Return [x, y] of the center of cell containing provided text 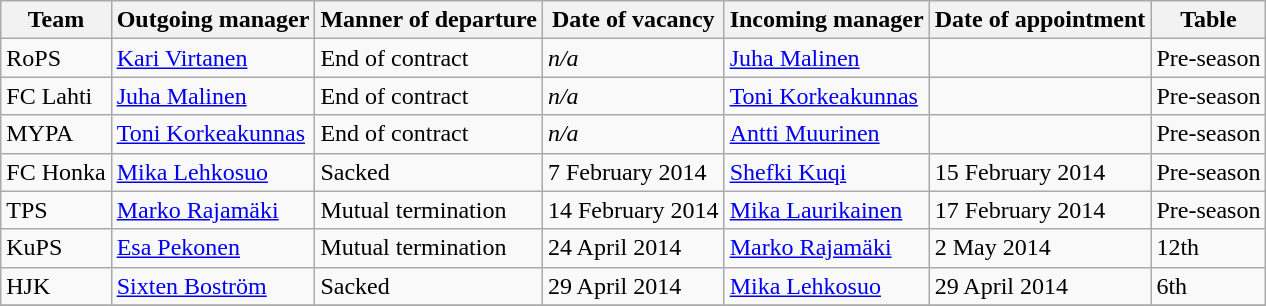
Sixten Boström [213, 286]
17 February 2014 [1040, 210]
24 April 2014 [633, 248]
14 February 2014 [633, 210]
TPS [56, 210]
FC Lahti [56, 96]
FC Honka [56, 172]
RoPS [56, 58]
6th [1208, 286]
Shefki Kuqi [826, 172]
Esa Pekonen [213, 248]
Team [56, 20]
KuPS [56, 248]
Mika Laurikainen [826, 210]
Date of appointment [1040, 20]
Manner of departure [428, 20]
Table [1208, 20]
Kari Virtanen [213, 58]
MYPA [56, 134]
7 February 2014 [633, 172]
15 February 2014 [1040, 172]
HJK [56, 286]
Incoming manager [826, 20]
2 May 2014 [1040, 248]
Date of vacancy [633, 20]
Antti Muurinen [826, 134]
12th [1208, 248]
Outgoing manager [213, 20]
